Detect which cell encompasses the target text, then output its [x, y] center coordinate. 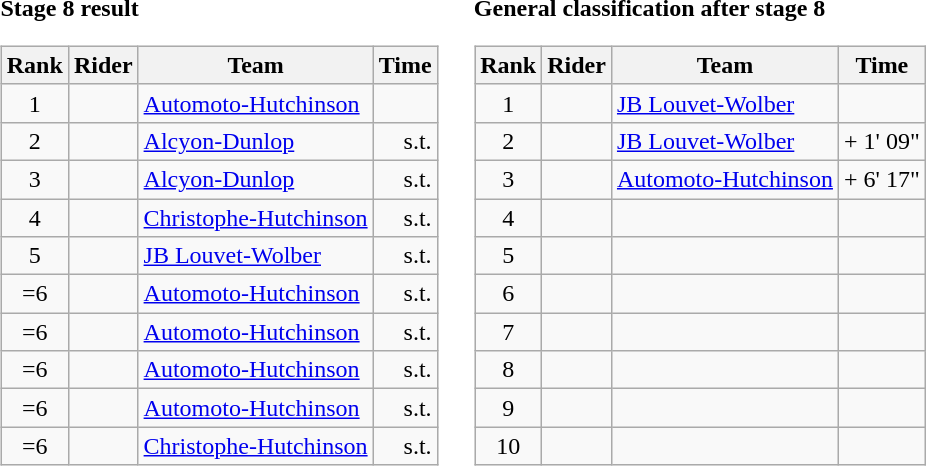
8 [508, 370]
6 [508, 294]
7 [508, 332]
10 [508, 446]
9 [508, 408]
+ 1' 09" [882, 141]
+ 6' 17" [882, 179]
